For the text-containing cell, return its midpoint in [X, Y] coordinate format. 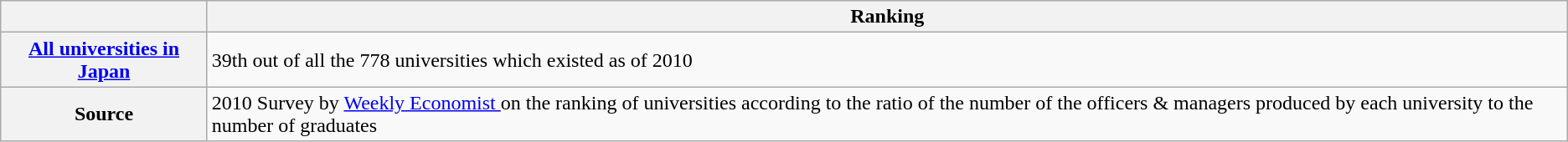
Source [104, 114]
39th out of all the 778 universities which existed as of 2010 [887, 60]
All universities in Japan [104, 60]
Ranking [887, 17]
